Locate the cell with the specified text and output its (x, y) center coordinate. 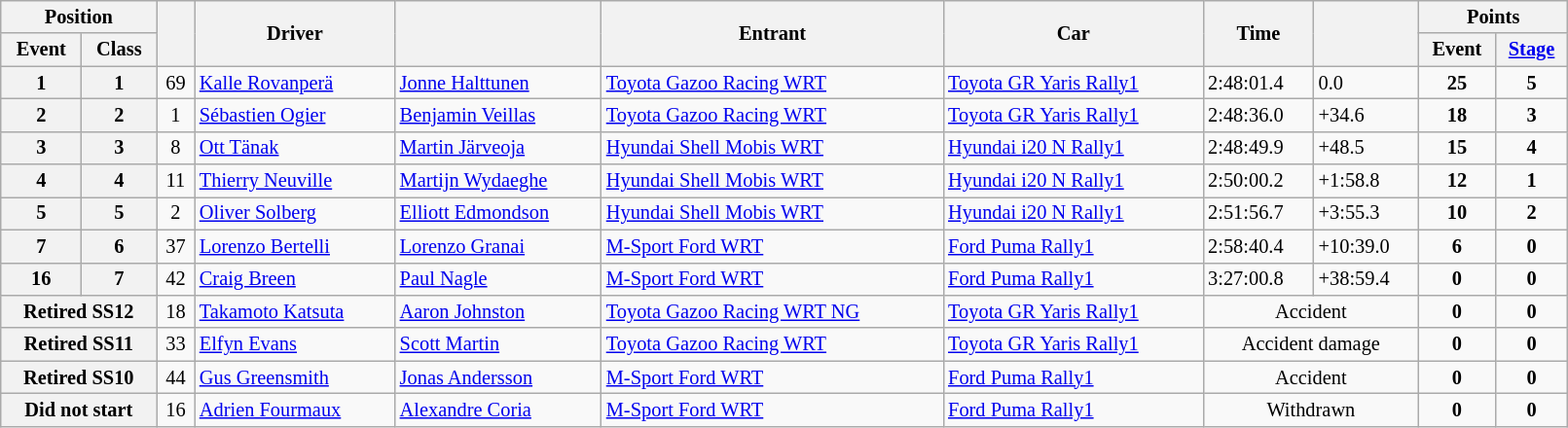
Elliott Edmondson (498, 213)
Jonne Halttunen (498, 83)
+48.5 (1367, 148)
Retired SS12 (79, 311)
Paul Nagle (498, 279)
Takamoto Katsuta (295, 311)
25 (1456, 83)
0.0 (1367, 83)
Did not start (79, 410)
2:48:49.9 (1258, 148)
Craig Breen (295, 279)
42 (175, 279)
2:51:56.7 (1258, 213)
15 (1456, 148)
Class (119, 50)
+1:58.8 (1367, 181)
2:50:00.2 (1258, 181)
Sébastien Ogier (295, 115)
Stage (1532, 50)
+38:59.4 (1367, 279)
10 (1456, 213)
3:27:00.8 (1258, 279)
69 (175, 83)
Jonas Andersson (498, 377)
Lorenzo Bertelli (295, 246)
Points (1493, 17)
+10:39.0 (1367, 246)
Oliver Solberg (295, 213)
Lorenzo Granai (498, 246)
Retired SS11 (79, 344)
Thierry Neuville (295, 181)
37 (175, 246)
Adrien Fourmaux (295, 410)
+3:55.3 (1367, 213)
33 (175, 344)
12 (1456, 181)
2:48:36.0 (1258, 115)
Martijn Wydaeghe (498, 181)
2:48:01.4 (1258, 83)
Car (1073, 33)
Alexandre Coria (498, 410)
Ott Tänak (295, 148)
Retired SS10 (79, 377)
Entrant (773, 33)
Aaron Johnston (498, 311)
44 (175, 377)
Scott Martin (498, 344)
+34.6 (1367, 115)
Time (1258, 33)
Gus Greensmith (295, 377)
Benjamin Veillas (498, 115)
Driver (295, 33)
Elfyn Evans (295, 344)
Withdrawn (1310, 410)
Position (79, 17)
Toyota Gazoo Racing WRT NG (773, 311)
Martin Järveoja (498, 148)
11 (175, 181)
8 (175, 148)
2:58:40.4 (1258, 246)
Accident damage (1310, 344)
Kalle Rovanperä (295, 83)
